For the text-containing cell, return its midpoint in [X, Y] coordinate format. 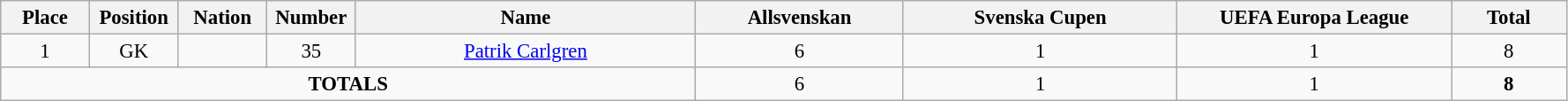
Name [526, 18]
Allsvenskan [800, 18]
35 [312, 51]
Svenska Cupen [1041, 18]
Patrik Carlgren [526, 51]
Nation [222, 18]
Total [1510, 18]
TOTALS [348, 84]
Place [46, 18]
Number [312, 18]
UEFA Europa League [1314, 18]
Position [134, 18]
GK [134, 51]
